Pinpoint the cell where the given text exists, returning its (x, y) midpoint coordinate. 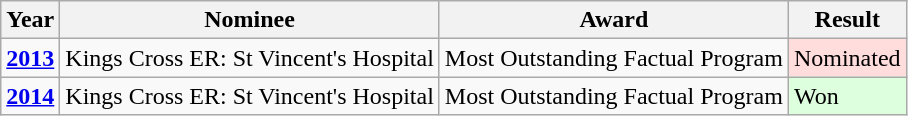
2013 (30, 58)
Year (30, 20)
2014 (30, 96)
Nominated (847, 58)
Award (614, 20)
Nominee (250, 20)
Won (847, 96)
Result (847, 20)
